From the cell containing the given text, extract its center point as [x, y] coordinate. 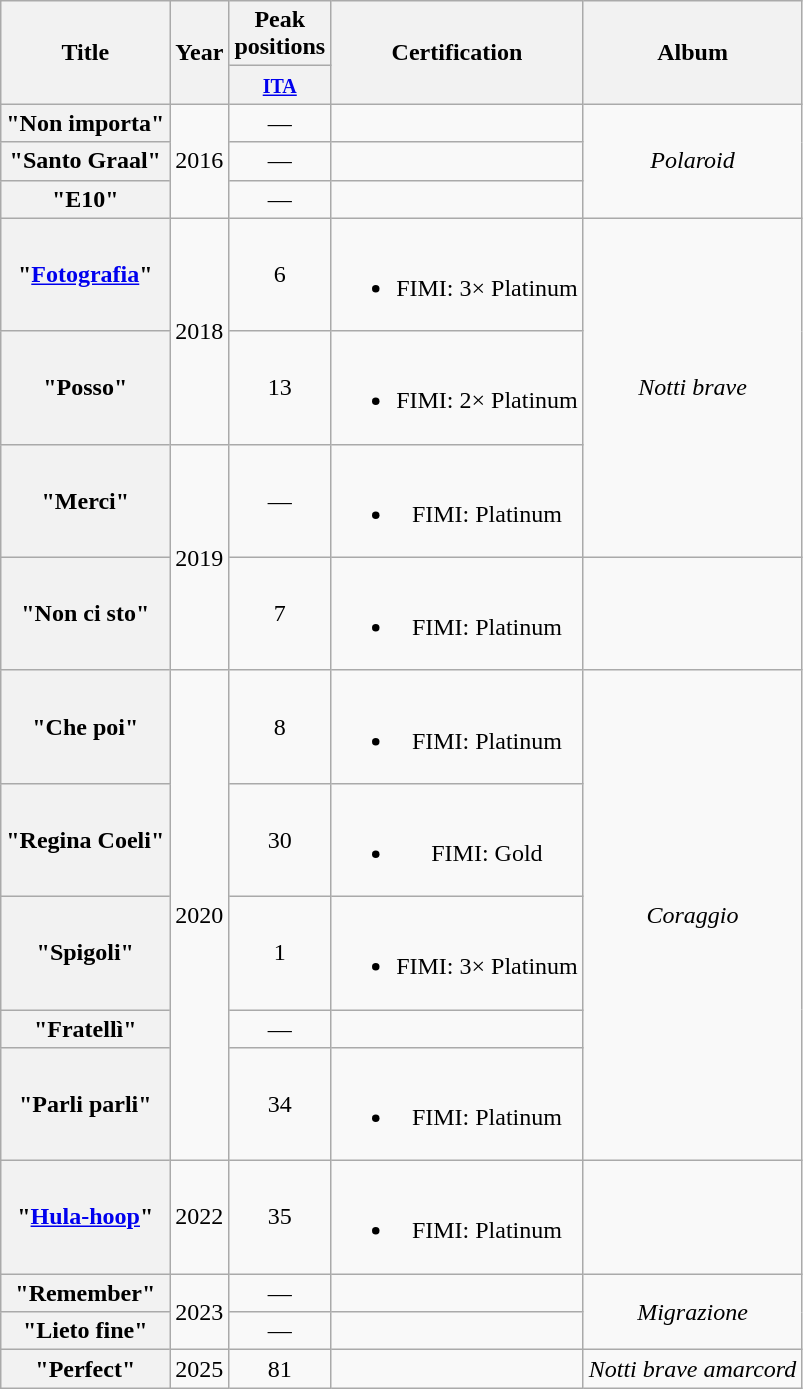
2020 [200, 915]
"Remember" [86, 1293]
"Santo Graal" [86, 161]
"Non ci sto" [86, 614]
FIMI: Gold [458, 840]
Migrazione [692, 1312]
ITA [280, 85]
"Regina Coeli" [86, 840]
30 [280, 840]
Peak positions [280, 34]
"Che poi" [86, 726]
7 [280, 614]
Coraggio [692, 915]
"Non importa" [86, 123]
"Fratellì" [86, 1029]
"Spigoli" [86, 952]
1 [280, 952]
34 [280, 1104]
6 [280, 274]
2016 [200, 161]
2018 [200, 331]
"Hula-hoop" [86, 1218]
13 [280, 388]
Notti brave amarcord [692, 1369]
81 [280, 1369]
Title [86, 52]
FIMI: 2× Platinum [458, 388]
35 [280, 1218]
"Fotografia" [86, 274]
"Merci" [86, 500]
"Lieto fine" [86, 1331]
"E10" [86, 199]
Notti brave [692, 388]
Polaroid [692, 161]
"Perfect" [86, 1369]
2023 [200, 1312]
2025 [200, 1369]
2022 [200, 1218]
Year [200, 52]
"Posso" [86, 388]
2019 [200, 557]
"Parli parli" [86, 1104]
8 [280, 726]
Album [692, 52]
Certification [458, 52]
